Return the (X, Y) coordinate for the center point of the cell that contains the specified text.  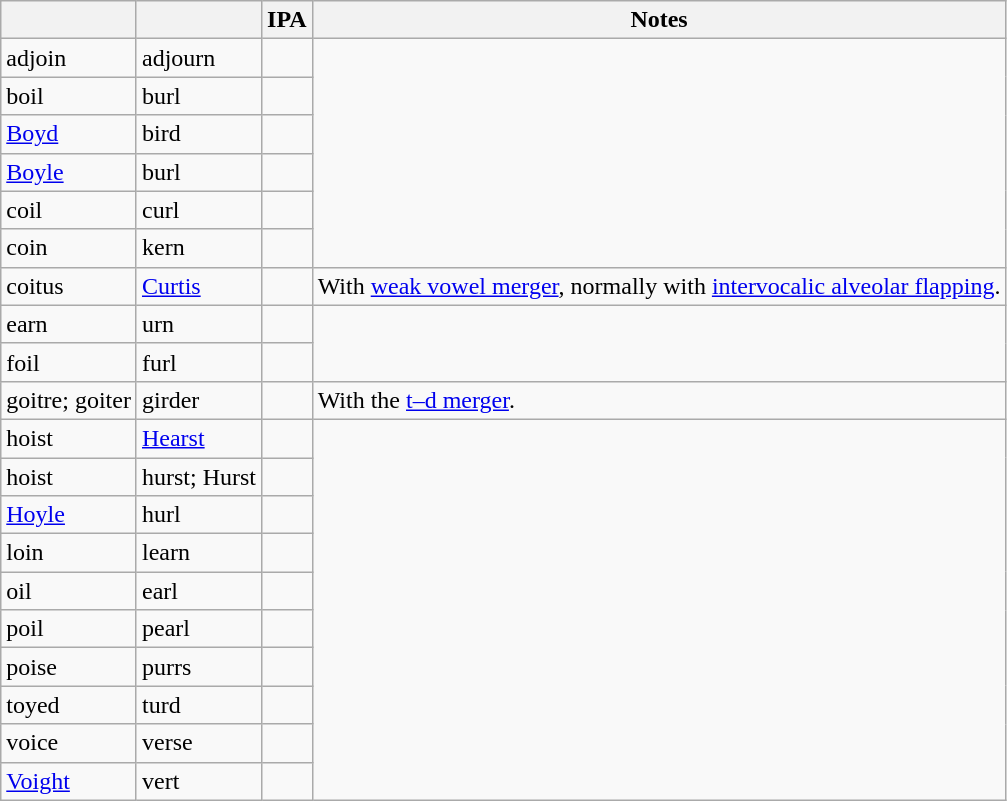
toyed (69, 705)
earl (198, 591)
hurl (198, 515)
hurst; Hurst (198, 477)
Boyd (69, 134)
Voight (69, 781)
verse (198, 743)
bird (198, 134)
loin (69, 553)
Boyle (69, 172)
oil (69, 591)
coil (69, 210)
foil (69, 362)
turd (198, 705)
voice (69, 743)
Hoyle (69, 515)
learn (198, 553)
With the t–d merger. (659, 400)
goitre; goiter (69, 400)
adjoin (69, 58)
vert (198, 781)
IPA (288, 20)
curl (198, 210)
poise (69, 667)
adjourn (198, 58)
furl (198, 362)
purrs (198, 667)
urn (198, 324)
Notes (659, 20)
Hearst (198, 438)
earn (69, 324)
kern (198, 248)
poil (69, 629)
boil (69, 96)
Curtis (198, 286)
girder (198, 400)
With weak vowel merger, normally with intervocalic alveolar flapping. (659, 286)
pearl (198, 629)
coitus (69, 286)
coin (69, 248)
